Find where the given text appears and provide that cell's center as [x, y] coordinate. 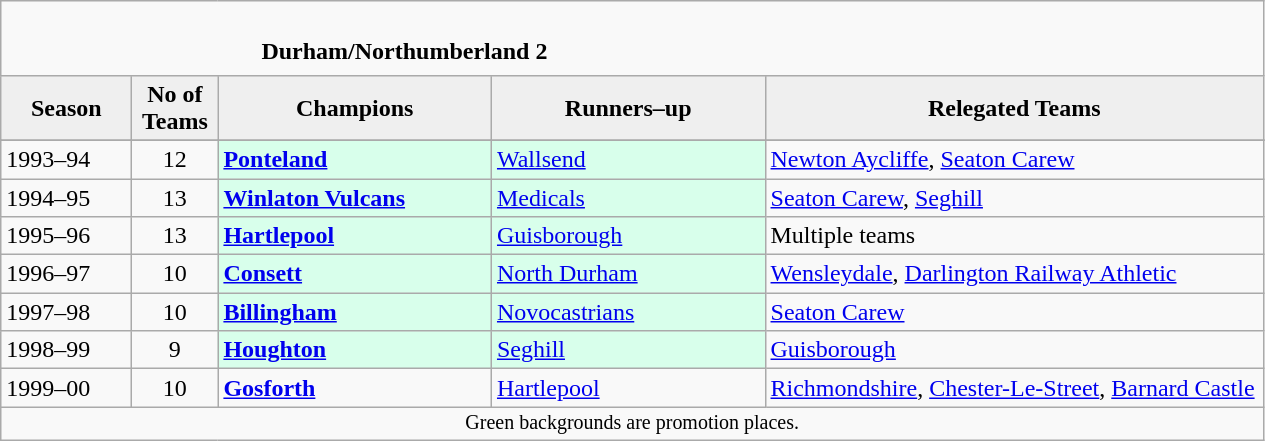
Wensleydale, Darlington Railway Athletic [1014, 274]
Novocastrians [628, 312]
1995–96 [66, 236]
Season [66, 108]
Seaton Carew [1014, 312]
Richmondshire, Chester-Le-Street, Barnard Castle [1014, 388]
1994–95 [66, 197]
1997–98 [66, 312]
Multiple teams [1014, 236]
Champions [355, 108]
Medicals [628, 197]
North Durham [628, 274]
Seghill [628, 350]
No of Teams [175, 108]
1998–99 [66, 350]
Gosforth [355, 388]
1999–00 [66, 388]
Runners–up [628, 108]
Newton Aycliffe, Seaton Carew [1014, 159]
Relegated Teams [1014, 108]
Houghton [355, 350]
1993–94 [66, 159]
Green backgrounds are promotion places. [632, 424]
Wallsend [628, 159]
1996–97 [66, 274]
Consett [355, 274]
Billingham [355, 312]
Ponteland [355, 159]
9 [175, 350]
12 [175, 159]
Seaton Carew, Seghill [1014, 197]
Winlaton Vulcans [355, 197]
